Provide the (x, y) coordinate of the cell's center where the given text is located.  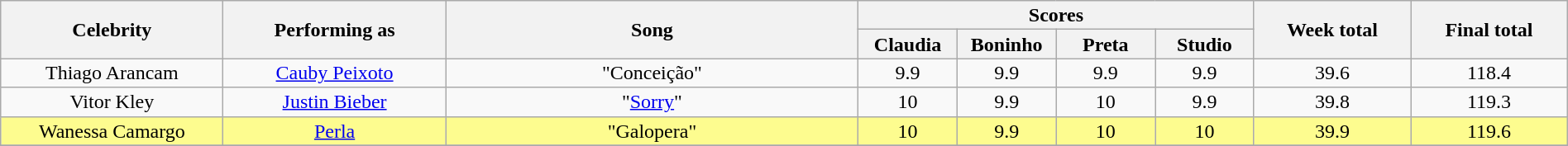
"Sorry" (652, 102)
"Galopera" (652, 130)
Performing as (334, 30)
"Conceição" (652, 73)
Vitor Kley (112, 102)
Scores (1056, 15)
119.6 (1489, 130)
Final total (1489, 30)
39.9 (1331, 130)
Wanessa Camargo (112, 130)
Perla (334, 130)
119.3 (1489, 102)
Cauby Peixoto (334, 73)
Boninho (1006, 45)
Claudia (908, 45)
Celebrity (112, 30)
39.6 (1331, 73)
39.8 (1331, 102)
Justin Bieber (334, 102)
Song (652, 30)
Week total (1331, 30)
Thiago Arancam (112, 73)
Studio (1205, 45)
Preta (1106, 45)
118.4 (1489, 73)
